Capture the cell that displays the provided text and extract its [x, y] central coordinate. 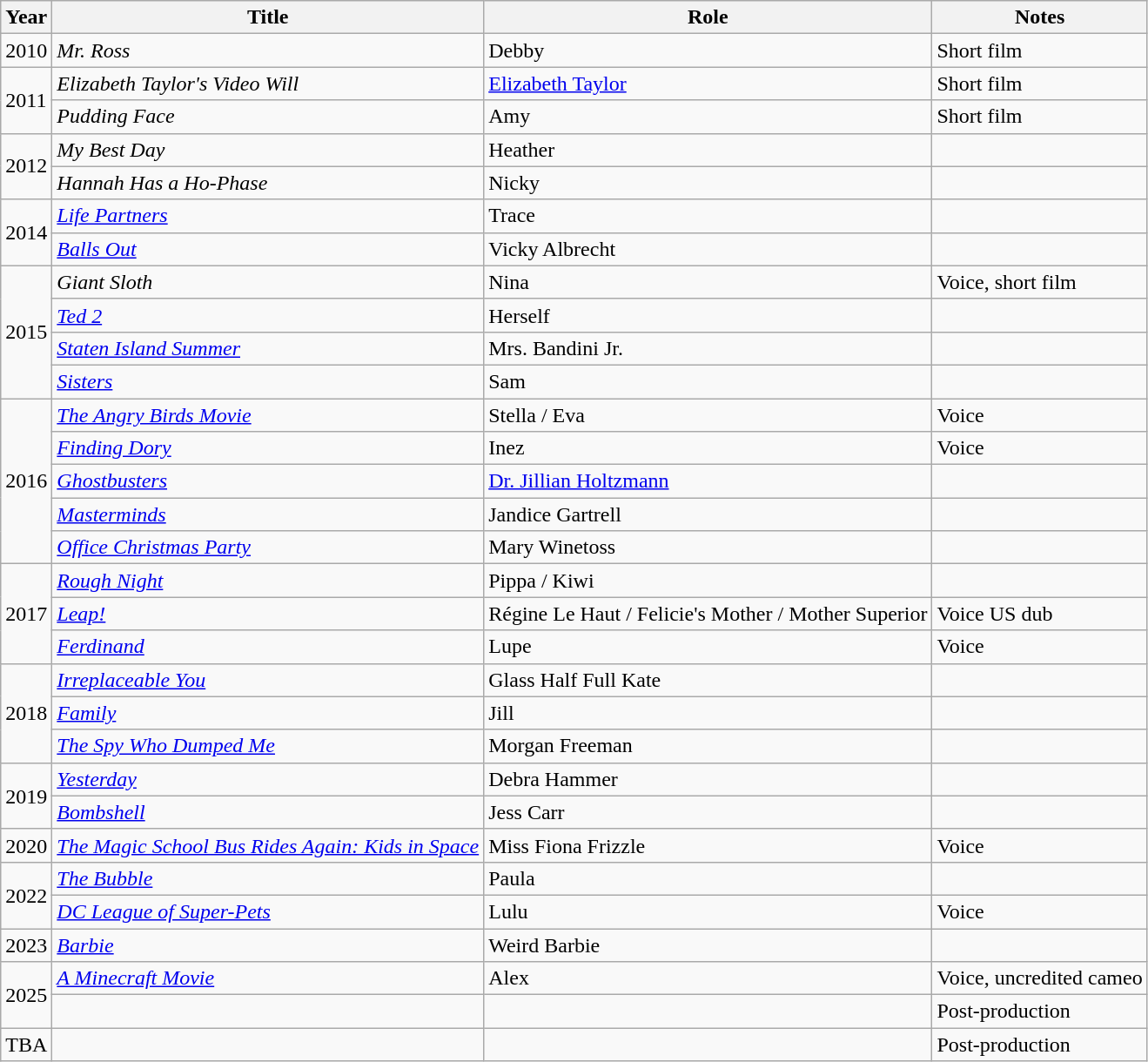
Amy [708, 117]
2012 [26, 166]
Barbie [268, 944]
2016 [26, 481]
The Angry Birds Movie [268, 415]
2018 [26, 713]
Hannah Has a Ho-Phase [268, 183]
Finding Dory [268, 448]
TBA [26, 1045]
Sam [708, 381]
Paula [708, 878]
2023 [26, 944]
2020 [26, 845]
Office Christmas Party [268, 548]
Title [268, 17]
Lulu [708, 911]
Mary Winetoss [708, 548]
Mr. Ross [268, 50]
2014 [26, 232]
2019 [26, 796]
Rough Night [268, 581]
Mrs. Bandini Jr. [708, 348]
2017 [26, 614]
Debra Hammer [708, 779]
Voice US dub [1039, 614]
Ferdinand [268, 647]
Alex [708, 978]
Trace [708, 216]
DC League of Super-Pets [268, 911]
Nina [708, 282]
Glass Half Full Kate [708, 680]
My Best Day [268, 150]
Elizabeth Taylor [708, 84]
Role [708, 17]
Sisters [268, 381]
2010 [26, 50]
Family [268, 713]
Pudding Face [268, 117]
Bombshell [268, 812]
2015 [26, 332]
Morgan Freeman [708, 746]
Jill [708, 713]
2011 [26, 100]
Herself [708, 315]
Stella / Eva [708, 415]
Lupe [708, 647]
The Spy Who Dumped Me [268, 746]
Staten Island Summer [268, 348]
Voice, uncredited cameo [1039, 978]
Life Partners [268, 216]
Régine Le Haut / Felicie's Mother / Mother Superior [708, 614]
Masterminds [268, 514]
Weird Barbie [708, 944]
Nicky [708, 183]
Notes [1039, 17]
Dr. Jillian Holtzmann [708, 481]
Giant Sloth [268, 282]
Ted 2 [268, 315]
Irreplaceable You [268, 680]
Yesterday [268, 779]
2022 [26, 895]
The Bubble [268, 878]
Miss Fiona Frizzle [708, 845]
Heather [708, 150]
The Magic School Bus Rides Again: Kids in Space [268, 845]
Pippa / Kiwi [708, 581]
Ghostbusters [268, 481]
2025 [26, 995]
Jess Carr [708, 812]
Debby [708, 50]
Leap! [268, 614]
Jandice Gartrell [708, 514]
Elizabeth Taylor's Video Will [268, 84]
Voice, short film [1039, 282]
Vicky Albrecht [708, 249]
A Minecraft Movie [268, 978]
Year [26, 17]
Balls Out [268, 249]
Inez [708, 448]
